For the text-containing cell, return its midpoint in (x, y) coordinate format. 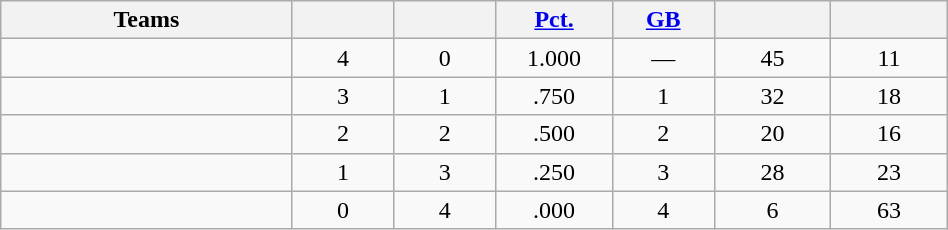
— (663, 58)
6 (772, 210)
18 (890, 96)
45 (772, 58)
.500 (554, 134)
16 (890, 134)
1.000 (554, 58)
63 (890, 210)
.250 (554, 172)
11 (890, 58)
28 (772, 172)
20 (772, 134)
.750 (554, 96)
.000 (554, 210)
GB (663, 20)
Teams (146, 20)
Pct. (554, 20)
23 (890, 172)
32 (772, 96)
